Find where the given text appears and provide that cell's center as [x, y] coordinate. 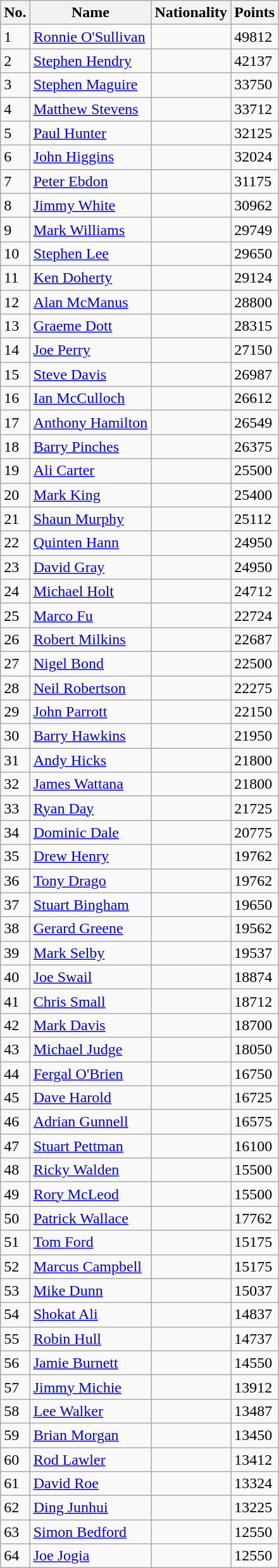
Ronnie O'Sullivan [90, 37]
19562 [254, 929]
13912 [254, 1387]
22 [15, 543]
48 [15, 1170]
27150 [254, 350]
Barry Pinches [90, 447]
44 [15, 1074]
11 [15, 277]
33712 [254, 109]
16100 [254, 1146]
Tony Drago [90, 881]
Jamie Burnett [90, 1363]
58 [15, 1411]
Dave Harold [90, 1098]
James Wattana [90, 784]
49812 [254, 37]
13450 [254, 1435]
14837 [254, 1315]
52 [15, 1266]
13324 [254, 1484]
50 [15, 1218]
Fergal O'Brien [90, 1074]
13 [15, 326]
19650 [254, 905]
18 [15, 447]
33750 [254, 85]
Marco Fu [90, 615]
22150 [254, 712]
30962 [254, 205]
34 [15, 832]
33 [15, 808]
Ryan Day [90, 808]
Jimmy Michie [90, 1387]
32024 [254, 157]
30 [15, 736]
6 [15, 157]
28 [15, 687]
Nigel Bond [90, 663]
54 [15, 1315]
Ian McCulloch [90, 398]
28800 [254, 302]
21725 [254, 808]
19537 [254, 953]
2 [15, 61]
1 [15, 37]
Points [254, 13]
Robert Milkins [90, 639]
22687 [254, 639]
Robin Hull [90, 1339]
28315 [254, 326]
26549 [254, 423]
13487 [254, 1411]
32 [15, 784]
Ricky Walden [90, 1170]
29749 [254, 229]
Mark Selby [90, 953]
10 [15, 253]
25 [15, 615]
Mike Dunn [90, 1291]
20 [15, 495]
Jimmy White [90, 205]
John Higgins [90, 157]
8 [15, 205]
31 [15, 760]
60 [15, 1459]
No. [15, 13]
27 [15, 663]
Andy Hicks [90, 760]
18700 [254, 1025]
29 [15, 712]
Matthew Stevens [90, 109]
40 [15, 977]
25400 [254, 495]
55 [15, 1339]
Patrick Wallace [90, 1218]
14 [15, 350]
21950 [254, 736]
39 [15, 953]
64 [15, 1556]
Tom Ford [90, 1242]
24712 [254, 591]
4 [15, 109]
Simon Bedford [90, 1532]
29650 [254, 253]
5 [15, 133]
17 [15, 423]
Brian Morgan [90, 1435]
16725 [254, 1098]
41 [15, 1001]
David Roe [90, 1484]
Joe Jogia [90, 1556]
26987 [254, 374]
Rod Lawler [90, 1459]
46 [15, 1122]
Joe Swail [90, 977]
22275 [254, 687]
Gerard Greene [90, 929]
Michael Judge [90, 1049]
Nationality [191, 13]
43 [15, 1049]
15037 [254, 1291]
21 [15, 519]
Shokat Ali [90, 1315]
Adrian Gunnell [90, 1122]
47 [15, 1146]
Ken Doherty [90, 277]
42 [15, 1025]
14550 [254, 1363]
38 [15, 929]
31175 [254, 181]
14737 [254, 1339]
Stephen Maguire [90, 85]
17762 [254, 1218]
Alan McManus [90, 302]
Neil Robertson [90, 687]
Stephen Hendry [90, 61]
26375 [254, 447]
18712 [254, 1001]
16575 [254, 1122]
19 [15, 471]
32125 [254, 133]
Ali Carter [90, 471]
23 [15, 567]
35 [15, 857]
Drew Henry [90, 857]
63 [15, 1532]
51 [15, 1242]
53 [15, 1291]
59 [15, 1435]
42137 [254, 61]
Stephen Lee [90, 253]
13412 [254, 1459]
Graeme Dott [90, 326]
John Parrott [90, 712]
Mark Davis [90, 1025]
Lee Walker [90, 1411]
24 [15, 591]
Joe Perry [90, 350]
Paul Hunter [90, 133]
36 [15, 881]
16750 [254, 1074]
15 [15, 374]
16 [15, 398]
Ding Junhui [90, 1508]
7 [15, 181]
3 [15, 85]
57 [15, 1387]
61 [15, 1484]
Name [90, 13]
13225 [254, 1508]
18874 [254, 977]
Barry Hawkins [90, 736]
37 [15, 905]
Anthony Hamilton [90, 423]
Dominic Dale [90, 832]
Mark Williams [90, 229]
Steve Davis [90, 374]
22724 [254, 615]
Peter Ebdon [90, 181]
Stuart Bingham [90, 905]
9 [15, 229]
18050 [254, 1049]
22500 [254, 663]
Quinten Hann [90, 543]
Chris Small [90, 1001]
25500 [254, 471]
56 [15, 1363]
Stuart Pettman [90, 1146]
Shaun Murphy [90, 519]
45 [15, 1098]
26 [15, 639]
29124 [254, 277]
Mark King [90, 495]
12 [15, 302]
David Gray [90, 567]
49 [15, 1194]
25112 [254, 519]
20775 [254, 832]
Rory McLeod [90, 1194]
26612 [254, 398]
Michael Holt [90, 591]
62 [15, 1508]
Marcus Campbell [90, 1266]
